Extract the [x, y] coordinate from the center of the cell holding the provided text.  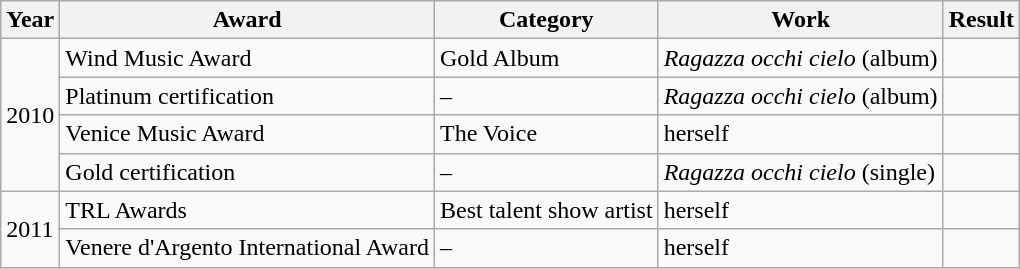
Wind Music Award [248, 58]
Award [248, 20]
Venere d'Argento International Award [248, 248]
The Voice [546, 134]
Ragazza occhi cielo (single) [800, 172]
2011 [30, 229]
Year [30, 20]
TRL Awards [248, 210]
2010 [30, 115]
Gold Album [546, 58]
Gold certification [248, 172]
Platinum certification [248, 96]
Best talent show artist [546, 210]
Category [546, 20]
Work [800, 20]
Result [981, 20]
Venice Music Award [248, 134]
